Find where the given text appears and provide that cell's center as (x, y) coordinate. 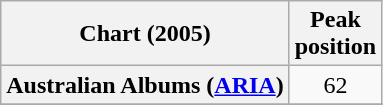
Chart (2005) (145, 34)
Peakposition (335, 34)
62 (335, 85)
Australian Albums (ARIA) (145, 85)
